Return the (X, Y) coordinate for the center point of the cell that contains the specified text.  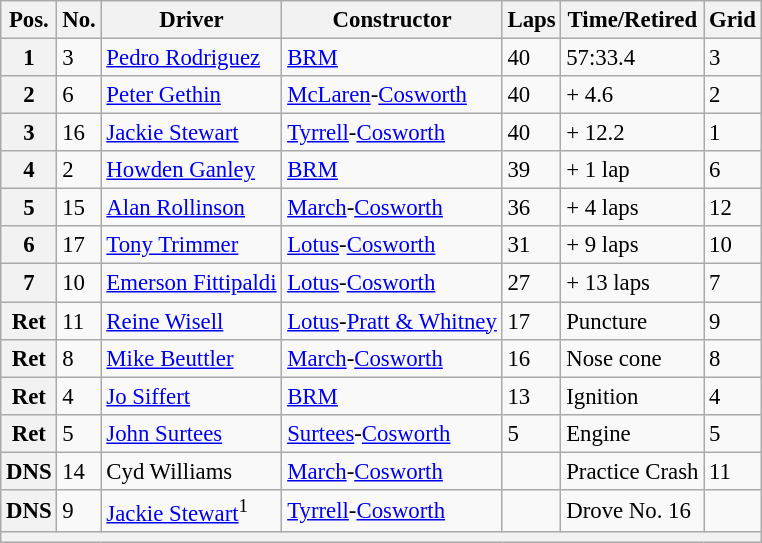
Mike Beuttler (192, 358)
31 (532, 245)
+ 13 laps (632, 283)
Surtees-Cosworth (392, 433)
15 (79, 208)
39 (532, 170)
Lotus-Pratt & Whitney (392, 321)
Driver (192, 20)
12 (732, 208)
Puncture (632, 321)
Cyd Williams (192, 471)
13 (532, 396)
+ 1 lap (632, 170)
Constructor (392, 20)
Peter Gethin (192, 95)
Engine (632, 433)
No. (79, 20)
Jackie Stewart (192, 133)
Practice Crash (632, 471)
Alan Rollinson (192, 208)
27 (532, 283)
57:33.4 (632, 58)
Nose cone (632, 358)
14 (79, 471)
Reine Wisell (192, 321)
36 (532, 208)
Tony Trimmer (192, 245)
Pedro Rodriguez (192, 58)
+ 12.2 (632, 133)
+ 9 laps (632, 245)
Laps (532, 20)
Emerson Fittipaldi (192, 283)
Drove No. 16 (632, 511)
Jo Siffert (192, 396)
+ 4 laps (632, 208)
Time/Retired (632, 20)
Howden Ganley (192, 170)
Ignition (632, 396)
Jackie Stewart1 (192, 511)
Grid (732, 20)
McLaren-Cosworth (392, 95)
John Surtees (192, 433)
Pos. (29, 20)
+ 4.6 (632, 95)
